Pinpoint the cell where the given text exists, returning its (x, y) midpoint coordinate. 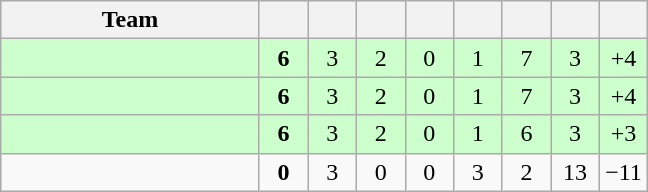
−11 (624, 172)
Team (130, 20)
+3 (624, 134)
13 (576, 172)
